Return the [X, Y] coordinate for the center point of the cell that contains the specified text.  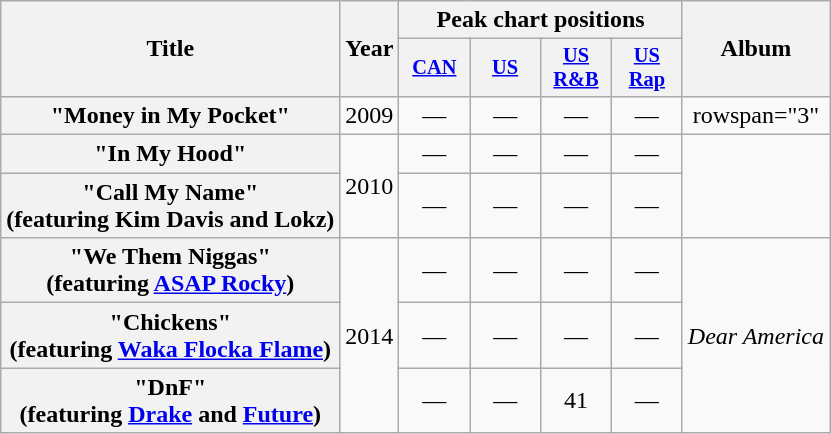
2010 [370, 186]
Peak chart positions [540, 20]
"We Them Niggas"(featuring ASAP Rocky) [170, 270]
rowspan="3" [756, 115]
CAN [434, 68]
"Money in My Pocket" [170, 115]
US Rap [646, 68]
"DnF"(featuring Drake and Future) [170, 400]
Album [756, 49]
US [506, 68]
Title [170, 49]
US R&B [576, 68]
"Call My Name"(featuring Kim Davis and Lokz) [170, 206]
2014 [370, 336]
Dear America [756, 336]
2009 [370, 115]
41 [576, 400]
Year [370, 49]
"In My Hood" [170, 154]
"Chickens"(featuring Waka Flocka Flame) [170, 336]
